Extract the [X, Y] coordinate from the center of the cell holding the provided text.  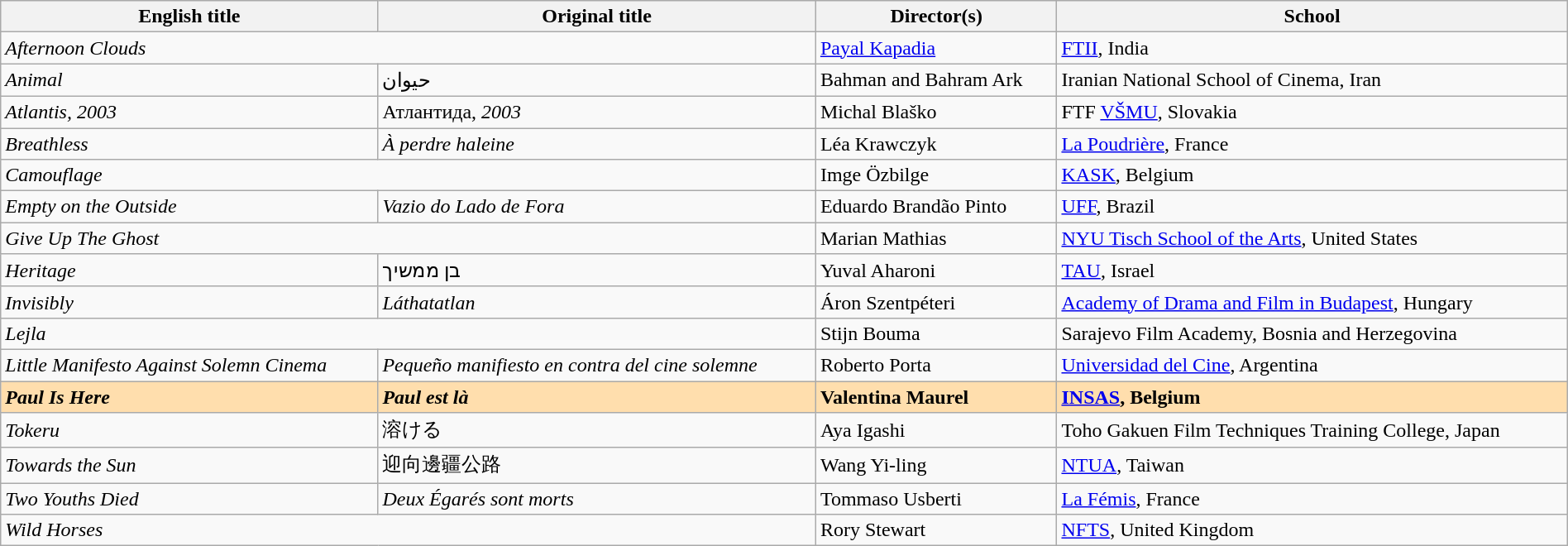
NTUA, Taiwan [1312, 465]
School [1312, 17]
Wild Horses [409, 530]
בן ממשיך [597, 271]
Deux Égarés sont morts [597, 499]
Give Up The Ghost [409, 238]
Yuval Aharoni [936, 271]
Paul Is Here [189, 396]
UFF, Brazil [1312, 207]
Universidad del Cine, Argentina [1312, 365]
FTII, India [1312, 48]
Michal Blaško [936, 112]
La Poudrière, France [1312, 143]
Invisibly [189, 302]
Iranian National School of Cinema, Iran [1312, 80]
English title [189, 17]
Eduardo Brandão Pinto [936, 207]
Stijn Bouma [936, 333]
À perdre haleine [597, 143]
Director(s) [936, 17]
Roberto Porta [936, 365]
Towards the Sun [189, 465]
FTF VŠMU, Slovakia [1312, 112]
Lejla [409, 333]
Payal Kapadia [936, 48]
Paul est là [597, 396]
Láthatatlan [597, 302]
Original title [597, 17]
Tokeru [189, 430]
KASK, Belgium [1312, 175]
Атлантида, 2003 [597, 112]
Little Manifesto Against Solemn Cinema [189, 365]
Tommaso Usberti [936, 499]
Wang Yi-ling [936, 465]
Aya Igashi [936, 430]
Imge Özbilge [936, 175]
Áron Szentpéteri [936, 302]
Pequeño manifiesto en contra del cine solemne [597, 365]
Bahman and Bahram Ark [936, 80]
NFTS, United Kingdom [1312, 530]
Atlantis, 2003 [189, 112]
La Fémis, France [1312, 499]
Léa Krawczyk [936, 143]
溶ける [597, 430]
Animal [189, 80]
Afternoon Clouds [409, 48]
حیوان [597, 80]
Academy of Drama and Film in Budapest, Hungary [1312, 302]
Valentina Maurel [936, 396]
迎向邊疆公路 [597, 465]
Empty on the Outside [189, 207]
Sarajevo Film Academy, Bosnia and Herzegovina [1312, 333]
NYU Tisch School of the Arts, United States [1312, 238]
Camouflage [409, 175]
Heritage [189, 271]
Breathless [189, 143]
Marian Mathias [936, 238]
INSAS, Belgium [1312, 396]
Rory Stewart [936, 530]
Vazio do Lado de Fora [597, 207]
Toho Gakuen Film Techniques Training College, Japan [1312, 430]
TAU, Israel [1312, 271]
Two Youths Died [189, 499]
